Pinpoint the cell where the given text exists, returning its [x, y] midpoint coordinate. 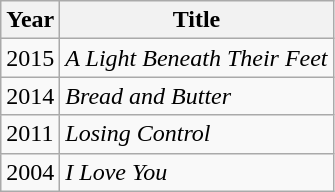
A Light Beneath Their Feet [196, 58]
Bread and Butter [196, 96]
Title [196, 20]
2014 [30, 96]
2015 [30, 58]
2004 [30, 172]
Year [30, 20]
Losing Control [196, 134]
I Love You [196, 172]
2011 [30, 134]
